Return (x, y) of the center of cell containing provided text 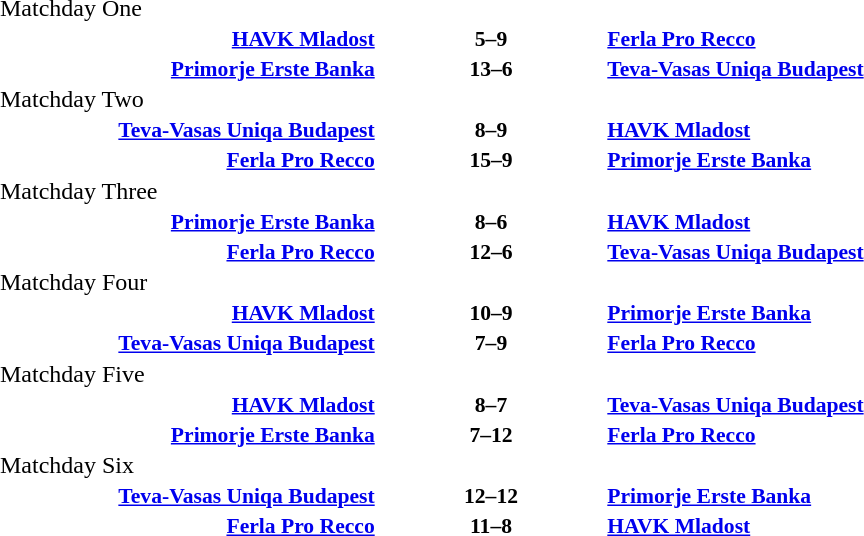
8–7 (492, 404)
5–9 (492, 38)
8–9 (492, 130)
7–9 (492, 343)
12–6 (492, 252)
8–6 (492, 222)
13–6 (492, 68)
15–9 (492, 160)
7–12 (492, 434)
10–9 (492, 313)
12–12 (492, 496)
